Output the (X, Y) coordinate of the center of the cell containing the given text.  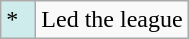
Led the league (112, 20)
* (18, 20)
